Output the (x, y) coordinate of the center of the cell containing the given text.  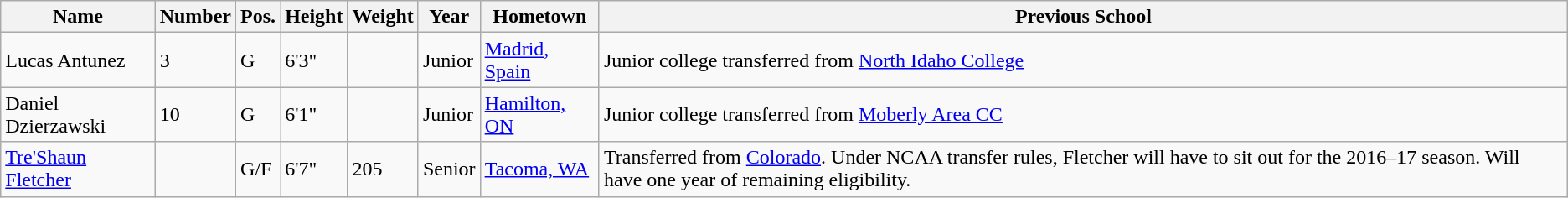
Junior college transferred from North Idaho College (1083, 60)
3 (195, 60)
Name (78, 17)
6'3" (314, 60)
6'1" (314, 114)
Lucas Antunez (78, 60)
Madrid, Spain (539, 60)
Year (449, 17)
Previous School (1083, 17)
6'7" (314, 169)
G/F (258, 169)
Tacoma, WA (539, 169)
Number (195, 17)
205 (383, 169)
Daniel Dzierzawski (78, 114)
10 (195, 114)
Hamilton, ON (539, 114)
Pos. (258, 17)
Junior college transferred from Moberly Area CC (1083, 114)
Hometown (539, 17)
Tre'Shaun Fletcher (78, 169)
Weight (383, 17)
Senior (449, 169)
Height (314, 17)
